Return [x, y] of the center of cell containing provided text 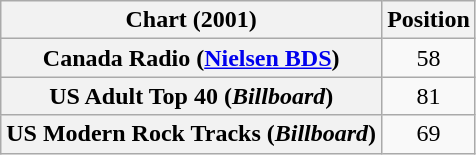
US Modern Rock Tracks (Billboard) [192, 134]
Chart (2001) [192, 20]
58 [429, 58]
Canada Radio (Nielsen BDS) [192, 58]
81 [429, 96]
Position [429, 20]
69 [429, 134]
US Adult Top 40 (Billboard) [192, 96]
